Output the (x, y) coordinate of the center of the cell containing the given text.  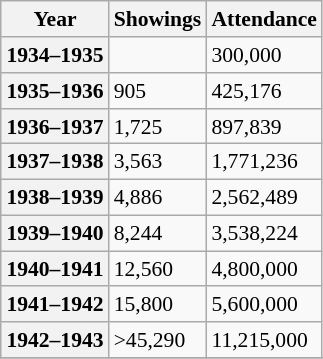
1936–1937 (54, 126)
5,600,000 (264, 304)
1941–1942 (54, 304)
1,725 (158, 126)
300,000 (264, 55)
3,538,224 (264, 233)
15,800 (158, 304)
4,886 (158, 197)
Attendance (264, 19)
8,244 (158, 233)
Year (54, 19)
1938–1939 (54, 197)
>45,290 (158, 340)
1,771,236 (264, 162)
3,563 (158, 162)
905 (158, 91)
Showings (158, 19)
1935–1936 (54, 91)
1937–1938 (54, 162)
11,215,000 (264, 340)
1939–1940 (54, 233)
897,839 (264, 126)
4,800,000 (264, 269)
2,562,489 (264, 197)
12,560 (158, 269)
1940–1941 (54, 269)
425,176 (264, 91)
1934–1935 (54, 55)
1942–1943 (54, 340)
